Return (X, Y) of the center of cell containing provided text 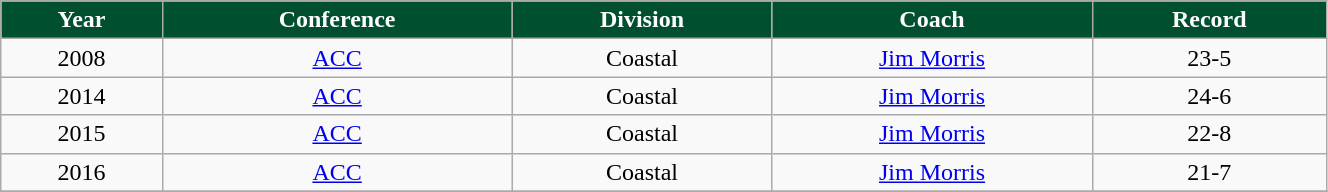
Year (82, 20)
21-7 (1209, 172)
Conference (337, 20)
2008 (82, 58)
2015 (82, 134)
2014 (82, 96)
23-5 (1209, 58)
Division (642, 20)
Coach (932, 20)
2016 (82, 172)
24-6 (1209, 96)
22-8 (1209, 134)
Record (1209, 20)
